Find where the given text appears and provide that cell's center as [X, Y] coordinate. 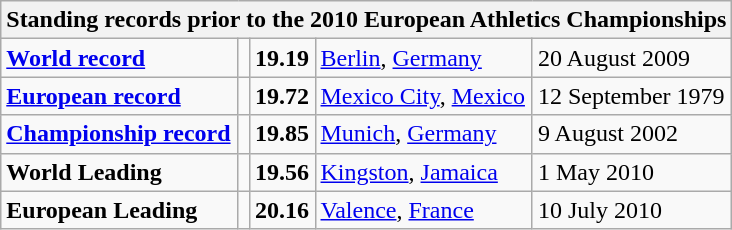
1 May 2010 [632, 172]
Valence, France [424, 210]
19.72 [282, 96]
20 August 2009 [632, 58]
European record [120, 96]
9 August 2002 [632, 134]
Standing records prior to the 2010 European Athletics Championships [366, 20]
World Leading [120, 172]
Mexico City, Mexico [424, 96]
Berlin, Germany [424, 58]
19.19 [282, 58]
Championship record [120, 134]
10 July 2010 [632, 210]
20.16 [282, 210]
Munich, Germany [424, 134]
12 September 1979 [632, 96]
World record [120, 58]
Kingston, Jamaica [424, 172]
European Leading [120, 210]
19.85 [282, 134]
19.56 [282, 172]
